Pinpoint the cell where the given text exists, returning its [x, y] midpoint coordinate. 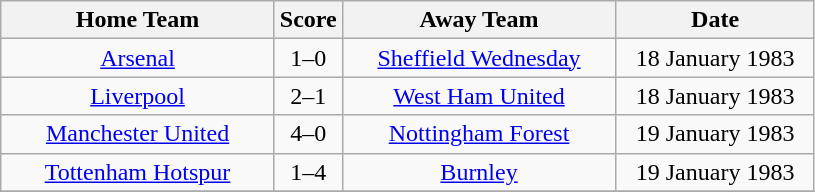
Manchester United [138, 134]
Burnley [479, 172]
Arsenal [138, 58]
Home Team [138, 20]
Away Team [479, 20]
Tottenham Hotspur [138, 172]
Liverpool [138, 96]
West Ham United [479, 96]
2–1 [308, 96]
4–0 [308, 134]
1–0 [308, 58]
Sheffield Wednesday [479, 58]
Nottingham Forest [479, 134]
1–4 [308, 172]
Date [716, 20]
Score [308, 20]
